Pinpoint the cell where the given text exists, returning its [x, y] midpoint coordinate. 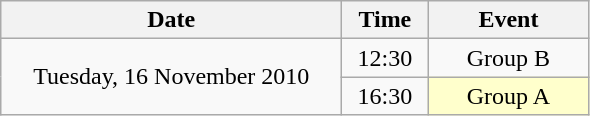
16:30 [385, 96]
Date [172, 20]
Time [385, 20]
Event [508, 20]
Tuesday, 16 November 2010 [172, 77]
Group A [508, 96]
Group B [508, 58]
12:30 [385, 58]
